Scan for the cell matching the given text and deliver its (X, Y) coordinate at center. 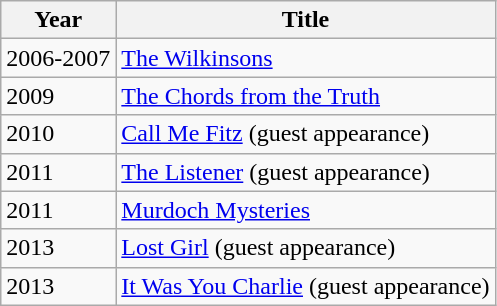
The Listener (guest appearance) (306, 172)
2009 (58, 96)
Title (306, 20)
The Chords from the Truth (306, 96)
2010 (58, 134)
Year (58, 20)
It Was You Charlie (guest appearance) (306, 286)
The Wilkinsons (306, 58)
Call Me Fitz (guest appearance) (306, 134)
Murdoch Mysteries (306, 210)
2006-2007 (58, 58)
Lost Girl (guest appearance) (306, 248)
